From the cell containing the given text, extract its center point as [x, y] coordinate. 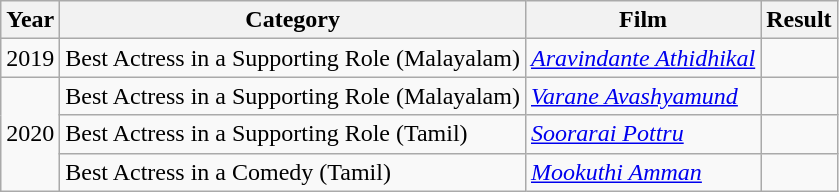
Result [799, 20]
Film [642, 20]
2020 [30, 134]
Aravindante Athidhikal [642, 58]
Varane Avashyamund [642, 96]
Soorarai Pottru [642, 134]
2019 [30, 58]
Mookuthi Amman [642, 172]
Best Actress in a Supporting Role (Tamil) [293, 134]
Best Actress in a Comedy (Tamil) [293, 172]
Category [293, 20]
Year [30, 20]
